For the text-containing cell, return its midpoint in (x, y) coordinate format. 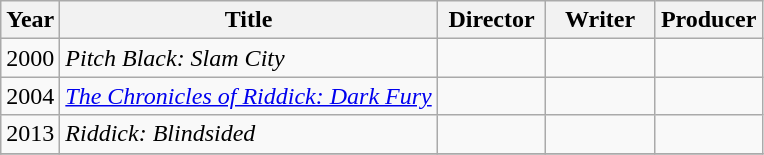
Pitch Black: Slam City (248, 58)
Director (492, 20)
Title (248, 20)
2000 (30, 58)
Producer (708, 20)
2004 (30, 96)
Writer (600, 20)
The Chronicles of Riddick: Dark Fury (248, 96)
2013 (30, 134)
Year (30, 20)
Riddick: Blindsided (248, 134)
